From the cell containing the given text, extract its center point as [x, y] coordinate. 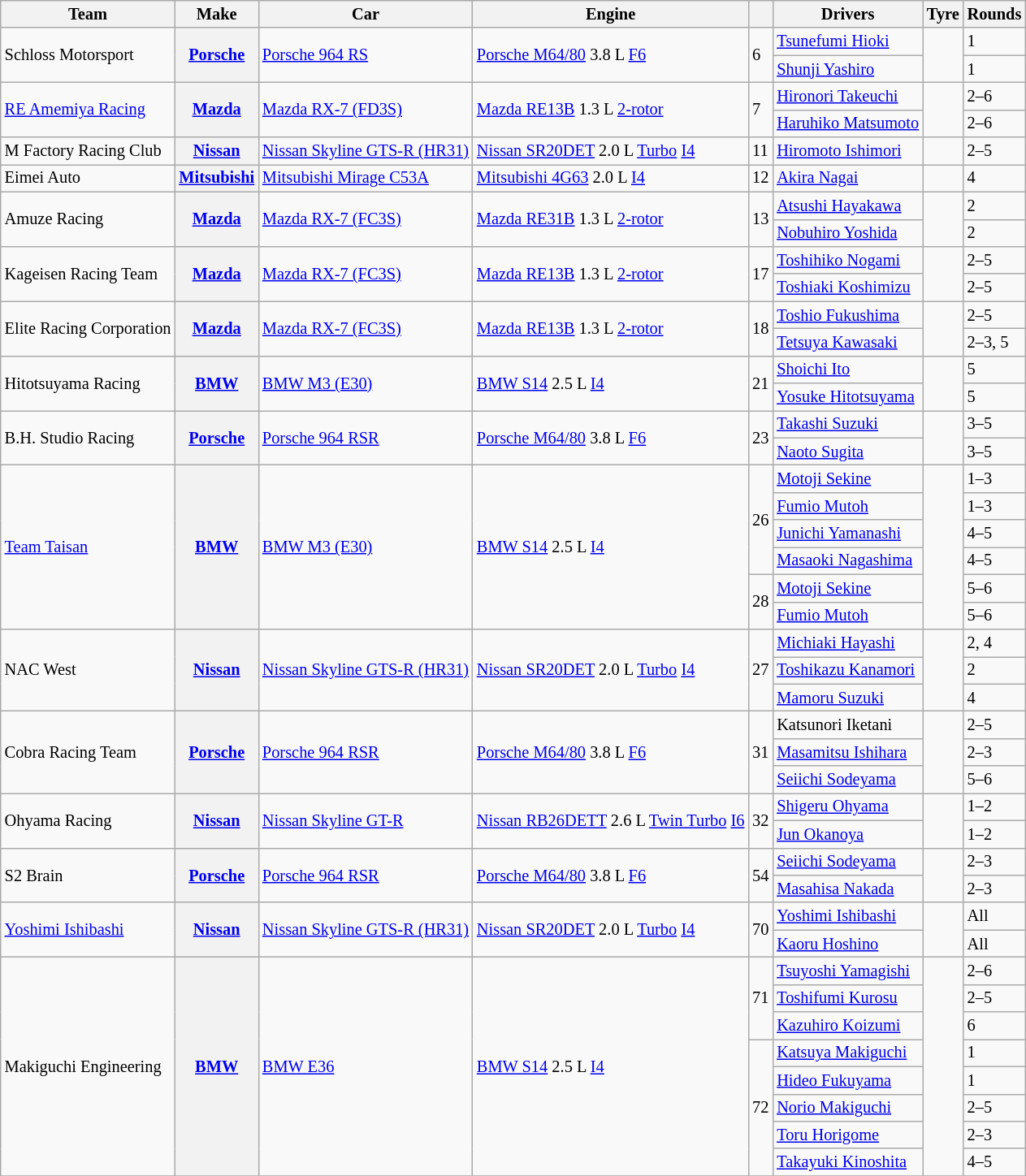
13 [760, 219]
Masamitsu Ishihara [848, 752]
Make [216, 14]
Rounds [994, 14]
18 [760, 328]
Mitsubishi Mirage C53A [366, 178]
Toshikazu Kanamori [848, 670]
Makiguchi Engineering [88, 1066]
Tyre [943, 14]
Mazda RE31B 1.3 L 2-rotor [611, 219]
Elite Racing Corporation [88, 328]
Hitotsuyama Racing [88, 383]
Mitsubishi 4G63 2.0 L I4 [611, 178]
Takashi Suzuki [848, 424]
Hironori Takeuchi [848, 96]
72 [760, 1107]
Atsushi Hayakawa [848, 205]
17 [760, 273]
Shigeru Ohyama [848, 806]
Toshihiko Nogami [848, 260]
Michiaki Hayashi [848, 642]
Shunji Yashiro [848, 69]
Nissan RB26DETT 2.6 L Twin Turbo I6 [611, 820]
Team Taisan [88, 547]
Norio Makiguchi [848, 1108]
Eimei Auto [88, 178]
Kazuhiro Koizumi [848, 1026]
Car [366, 14]
Katsunori Iketani [848, 724]
54 [760, 876]
2, 4 [994, 642]
26 [760, 520]
Nobuhiro Yoshida [848, 233]
12 [760, 178]
Katsuya Makiguchi [848, 1053]
S2 Brain [88, 876]
70 [760, 929]
Hideo Fukuyama [848, 1080]
Junichi Yamanashi [848, 534]
7 [760, 109]
Mazda RX-7 (FD3S) [366, 109]
Tetsuya Kawasaki [848, 342]
M Factory Racing Club [88, 151]
21 [760, 383]
Ohyama Racing [88, 820]
Schloss Motorsport [88, 55]
Haruhiko Matsumoto [848, 123]
23 [760, 437]
BMW E36 [366, 1066]
Toshifumi Kurosu [848, 998]
Tsuyoshi Yamagishi [848, 971]
Hiromoto Ishimori [848, 151]
28 [760, 601]
Team [88, 14]
Toru Horigome [848, 1135]
Mitsubishi [216, 178]
Nissan Skyline GT-R [366, 820]
Akira Nagai [848, 178]
71 [760, 997]
Cobra Racing Team [88, 752]
Toshiaki Koshimizu [848, 288]
2–3, 5 [994, 342]
NAC West [88, 669]
B.H. Studio Racing [88, 437]
Yosuke Hitotsuyama [848, 397]
Porsche 964 RS [366, 55]
Amuze Racing [88, 219]
31 [760, 752]
Jun Okanoya [848, 834]
Kaoru Hoshino [848, 944]
Toshio Fukushima [848, 315]
Takayuki Kinoshita [848, 1162]
Masahisa Nakada [848, 888]
Mamoru Suzuki [848, 698]
Engine [611, 14]
32 [760, 820]
RE Amemiya Racing [88, 109]
11 [760, 151]
Kageisen Racing Team [88, 273]
Masaoki Nagashima [848, 560]
Drivers [848, 14]
Tsunefumi Hioki [848, 41]
27 [760, 669]
Naoto Sugita [848, 452]
Shoichi Ito [848, 370]
